For the text-containing cell, return its midpoint in [x, y] coordinate format. 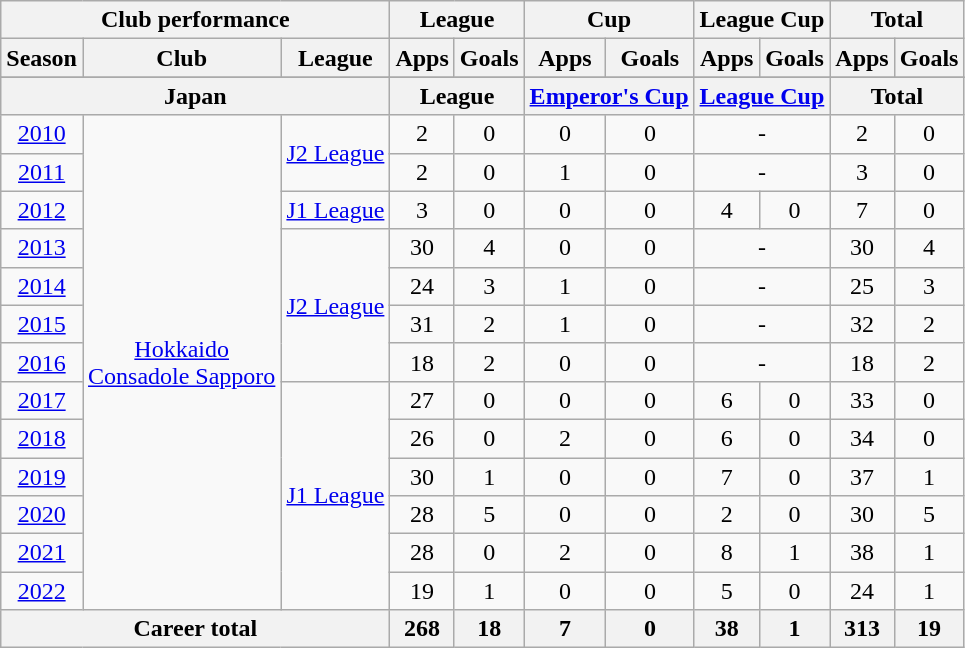
33 [862, 400]
Club [181, 58]
31 [422, 324]
2010 [42, 134]
Club performance [196, 20]
32 [862, 324]
2019 [42, 477]
268 [422, 629]
Season [42, 58]
37 [862, 477]
2017 [42, 400]
2016 [42, 362]
Cup [609, 20]
2011 [42, 172]
25 [862, 286]
HokkaidoConsadole Sapporo [181, 362]
26 [422, 438]
Emperor's Cup [609, 96]
313 [862, 629]
2020 [42, 515]
8 [726, 553]
27 [422, 400]
2018 [42, 438]
2022 [42, 591]
Career total [196, 629]
34 [862, 438]
2014 [42, 286]
Japan [196, 96]
2012 [42, 210]
2015 [42, 324]
2013 [42, 248]
2021 [42, 553]
